Extract the [x, y] coordinate from the center of the cell holding the provided text.  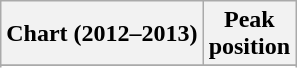
Chart (2012–2013) [102, 34]
Peakposition [249, 34]
